Search for the cell housing the specified text and yield its [x, y] center coordinate. 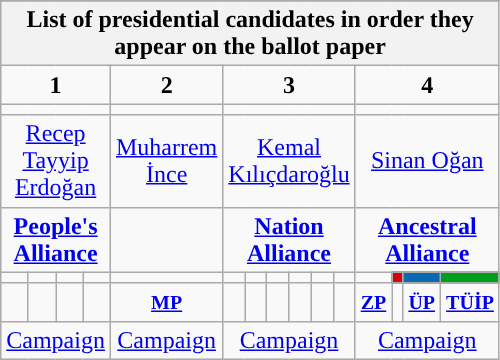
Muharrem İnce [166, 161]
2 [166, 85]
ÜP [422, 302]
ZP [374, 302]
Ancestral Alliance [427, 240]
MP [166, 302]
People's Alliance [56, 240]
4 [427, 85]
Nation Alliance [289, 240]
List of presidential candidates in order they appear on the ballot paper [250, 34]
1 [56, 85]
Kemal Kılıçdaroğlu [289, 161]
Sinan Oğan [427, 161]
TÜİP [470, 302]
Recep Tayyip Erdoğan [56, 161]
3 [289, 85]
